Capture the cell that displays the provided text and extract its [X, Y] central coordinate. 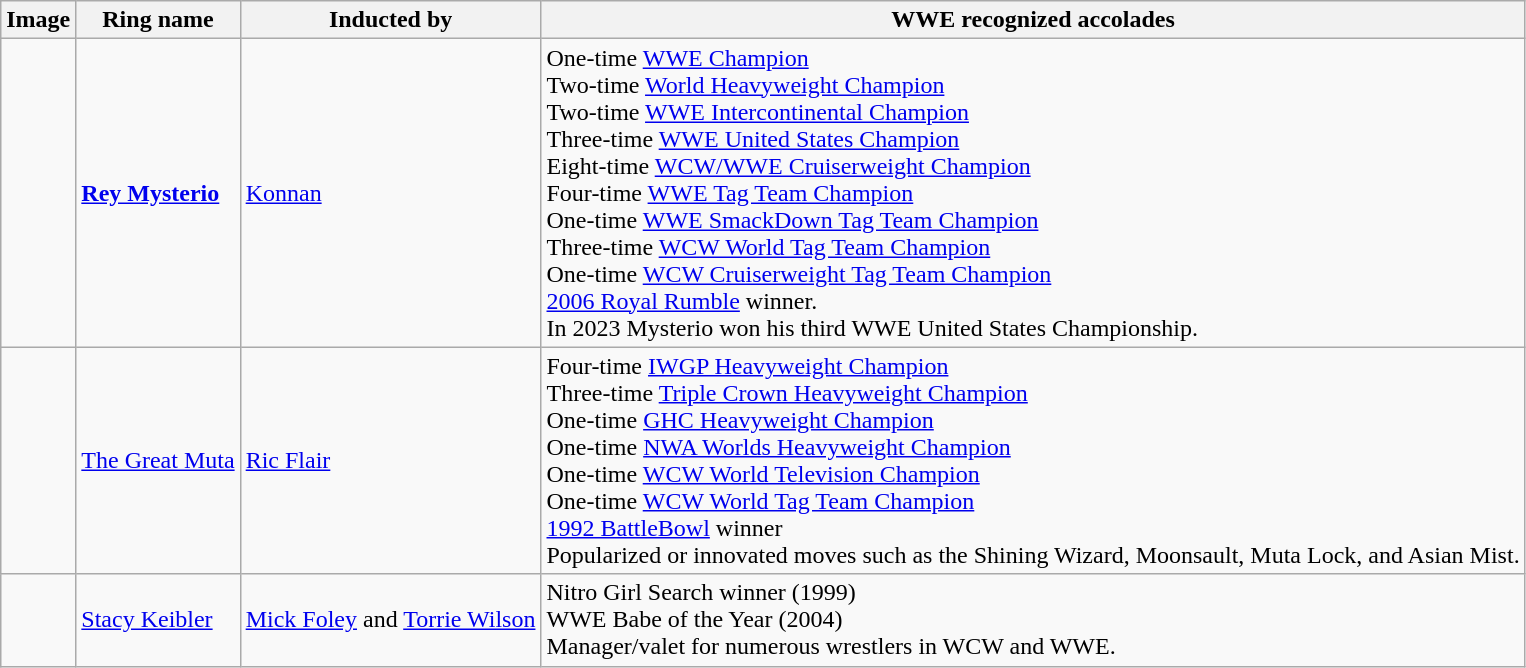
Nitro Girl Search winner (1999)WWE Babe of the Year (2004)Manager/valet for numerous wrestlers in WCW and WWE. [1033, 620]
Ric Flair [390, 460]
Ring name [158, 20]
Inducted by [390, 20]
WWE recognized accolades [1033, 20]
Image [38, 20]
Mick Foley and Torrie Wilson [390, 620]
The Great Muta [158, 460]
Rey Mysterio [158, 193]
Stacy Keibler [158, 620]
Konnan [390, 193]
